Identify which cell holds the provided text, then report its [X, Y] central coordinate. 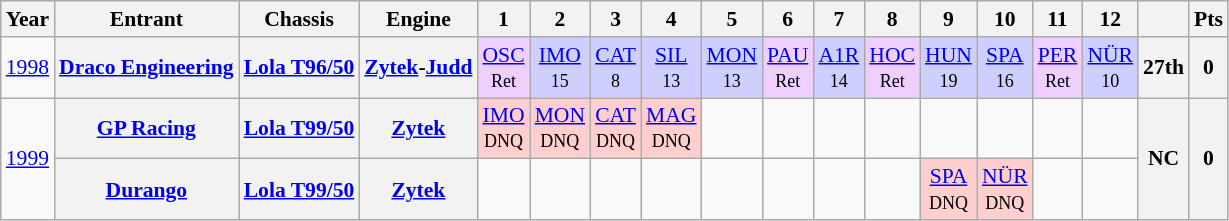
Engine [418, 19]
PERRet [1058, 68]
SIL13 [672, 68]
PAURet [788, 68]
Pts [1208, 19]
MAGDNQ [672, 128]
SPADNQ [948, 190]
7 [838, 19]
2 [560, 19]
8 [892, 19]
1999 [28, 159]
NÜRDNQ [1005, 190]
Lola T96/50 [300, 68]
4 [672, 19]
1998 [28, 68]
MON13 [732, 68]
3 [616, 19]
27th [1164, 68]
9 [948, 19]
MONDNQ [560, 128]
Entrant [146, 19]
5 [732, 19]
IMODNQ [503, 128]
Year [28, 19]
Zytek-Judd [418, 68]
1 [503, 19]
HUN19 [948, 68]
Chassis [300, 19]
HOCRet [892, 68]
NC [1164, 159]
10 [1005, 19]
Draco Engineering [146, 68]
11 [1058, 19]
IMO15 [560, 68]
OSCRet [503, 68]
CATDNQ [616, 128]
A1R14 [838, 68]
GP Racing [146, 128]
CAT8 [616, 68]
Durango [146, 190]
6 [788, 19]
SPA16 [1005, 68]
NÜR10 [1110, 68]
12 [1110, 19]
